Return [x, y] of the center of cell containing provided text 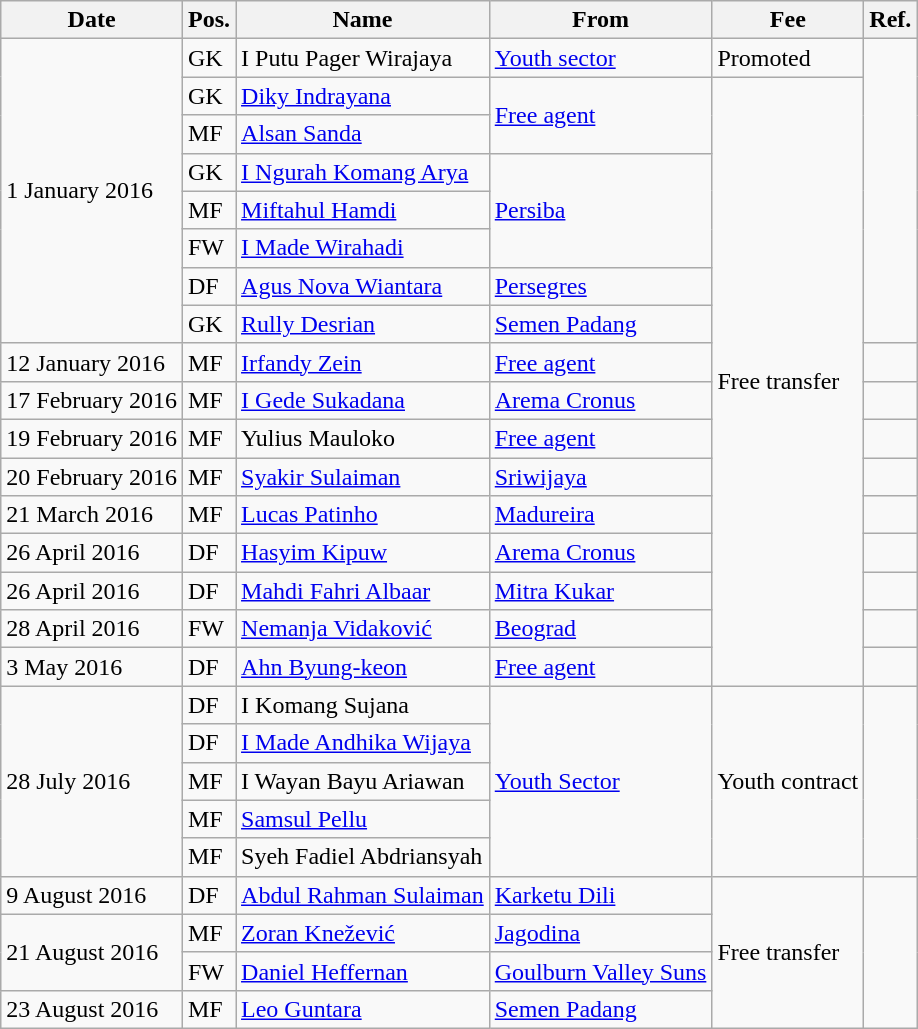
Rully Desrian [363, 324]
Daniel Heffernan [363, 971]
3 May 2016 [92, 667]
Persiba [600, 210]
1 January 2016 [92, 191]
Promoted [788, 58]
I Ngurah Komang Arya [363, 172]
Pos. [208, 20]
Youth Sector [600, 781]
Jagodina [600, 933]
9 August 2016 [92, 895]
Ahn Byung-keon [363, 667]
28 April 2016 [92, 629]
Youth contract [788, 781]
28 July 2016 [92, 781]
Miftahul Hamdi [363, 210]
Madureira [600, 515]
17 February 2016 [92, 400]
Irfandy Zein [363, 362]
Persegres [600, 286]
Samsul Pellu [363, 819]
Beograd [600, 629]
Youth sector [600, 58]
I Made Andhika Wijaya [363, 743]
Nemanja Vidaković [363, 629]
Ref. [890, 20]
Mahdi Fahri Albaar [363, 591]
I Made Wirahadi [363, 248]
Lucas Patinho [363, 515]
Karketu Dili [600, 895]
From [600, 20]
19 February 2016 [92, 438]
Date [92, 20]
I Gede Sukadana [363, 400]
I Komang Sujana [363, 705]
Syeh Fadiel Abdriansyah [363, 857]
23 August 2016 [92, 1009]
I Wayan Bayu Ariawan [363, 781]
12 January 2016 [92, 362]
Diky Indrayana [363, 96]
Sriwijaya [600, 477]
21 March 2016 [92, 515]
Leo Guntara [363, 1009]
Zoran Knežević [363, 933]
21 August 2016 [92, 952]
20 February 2016 [92, 477]
Syakir Sulaiman [363, 477]
Alsan Sanda [363, 134]
Name [363, 20]
Goulburn Valley Suns [600, 971]
Fee [788, 20]
Abdul Rahman Sulaiman [363, 895]
Mitra Kukar [600, 591]
Yulius Mauloko [363, 438]
I Putu Pager Wirajaya [363, 58]
Hasyim Kipuw [363, 553]
Agus Nova Wiantara [363, 286]
